Output the (X, Y) coordinate of the center of the cell containing the given text.  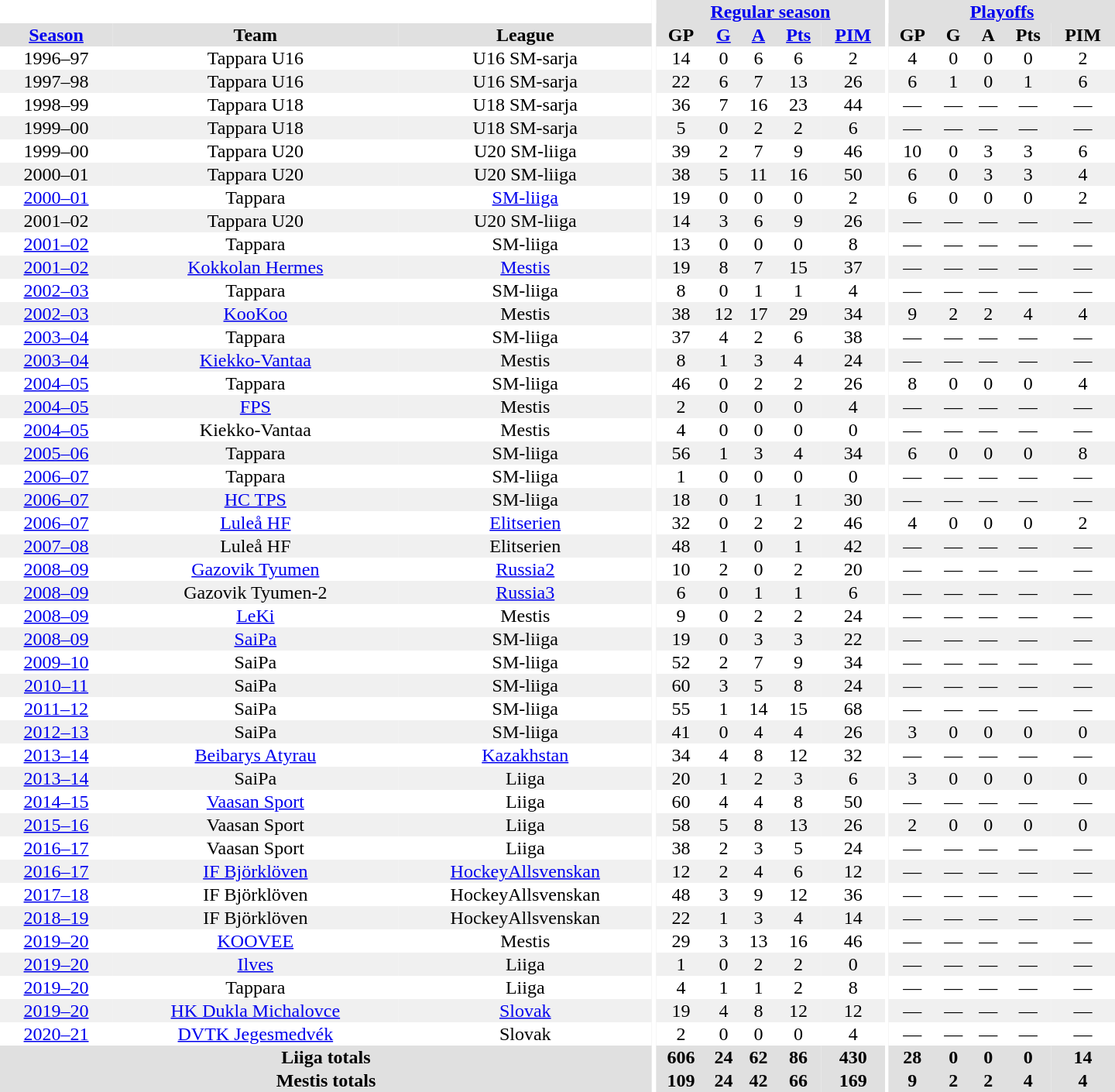
Gazovik Tyumen (256, 569)
Russia2 (525, 569)
2012–13 (56, 732)
League (525, 35)
2017–18 (56, 895)
41 (681, 732)
DVTK Jegesmedvék (256, 1034)
2007–08 (56, 546)
11 (759, 174)
1996–97 (56, 58)
Kazakhstan (525, 755)
HK Dukla Michalovce (256, 1011)
2011–12 (56, 709)
2009–10 (56, 662)
Kokkolan Hermes (256, 267)
HC TPS (256, 500)
30 (853, 500)
2014–15 (56, 802)
2020–21 (56, 1034)
18 (681, 500)
23 (798, 105)
39 (681, 151)
606 (681, 1057)
1998–99 (56, 105)
2005–06 (56, 453)
56 (681, 453)
LeKi (256, 616)
Beibarys Atyrau (256, 755)
Season (56, 35)
55 (681, 709)
Playoffs (1002, 12)
Ilves (256, 964)
2015–16 (56, 825)
17 (759, 314)
Gazovik Tyumen-2 (256, 592)
KooKoo (256, 314)
Russia3 (525, 592)
1997–98 (56, 81)
Liiga totals (326, 1057)
28 (912, 1057)
Regular season (770, 12)
62 (759, 1057)
FPS (256, 407)
2018–19 (56, 918)
169 (853, 1080)
44 (853, 105)
66 (798, 1080)
86 (798, 1057)
52 (681, 662)
58 (681, 825)
68 (853, 709)
109 (681, 1080)
Mestis totals (326, 1080)
Team (256, 35)
2010–11 (56, 685)
430 (853, 1057)
KOOVEE (256, 941)
